For the text-containing cell, return its midpoint in (X, Y) coordinate format. 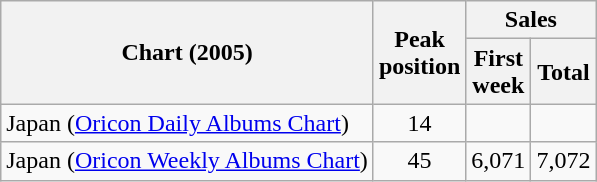
Japan (Oricon Daily Albums Chart) (188, 123)
45 (419, 161)
Sales (531, 20)
Chart (2005) (188, 52)
Total (564, 72)
Japan (Oricon Weekly Albums Chart) (188, 161)
6,071 (498, 161)
14 (419, 123)
Peakposition (419, 52)
Firstweek (498, 72)
7,072 (564, 161)
